From the cell containing the given text, extract its center point as [X, Y] coordinate. 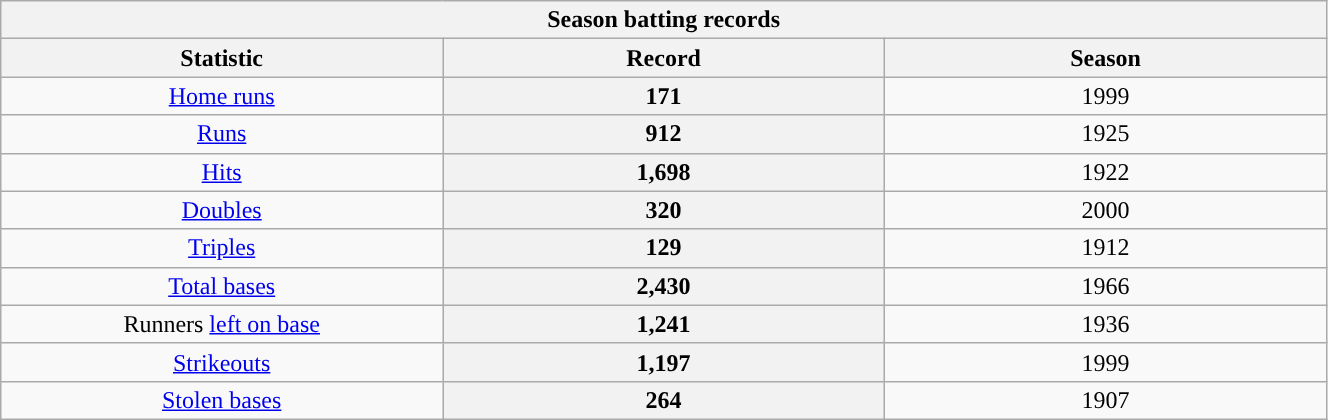
Home runs [222, 96]
Runs [222, 134]
Stolen bases [222, 400]
129 [664, 248]
Statistic [222, 58]
1,241 [664, 324]
2000 [1106, 210]
1922 [1106, 172]
Runners left on base [222, 324]
2,430 [664, 286]
171 [664, 96]
Total bases [222, 286]
Hits [222, 172]
1,698 [664, 172]
Season [1106, 58]
Strikeouts [222, 362]
Doubles [222, 210]
1912 [1106, 248]
1,197 [664, 362]
1925 [1106, 134]
1966 [1106, 286]
Record [664, 58]
912 [664, 134]
Triples [222, 248]
264 [664, 400]
Season batting records [664, 20]
1907 [1106, 400]
320 [664, 210]
1936 [1106, 324]
